From the cell containing the given text, extract its center point as (x, y) coordinate. 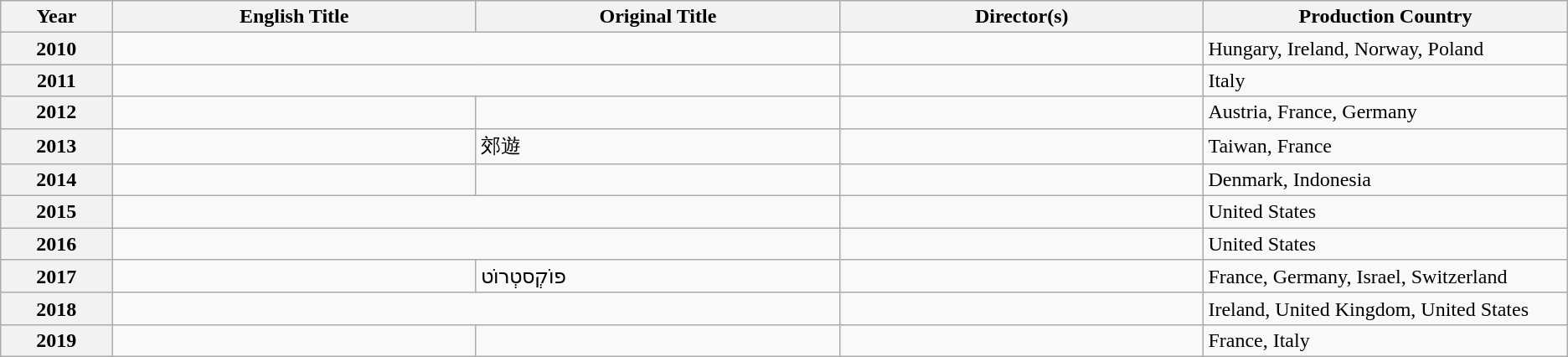
郊遊 (658, 146)
2018 (57, 308)
2011 (57, 80)
Production Country (1385, 17)
France, Italy (1385, 340)
2016 (57, 244)
English Title (294, 17)
Hungary, Ireland, Norway, Poland (1385, 49)
2013 (57, 146)
2012 (57, 112)
Taiwan, France (1385, 146)
Year (57, 17)
Denmark, Indonesia (1385, 180)
France, Germany, Israel, Switzerland (1385, 277)
2015 (57, 212)
2010 (57, 49)
Original Title (658, 17)
Italy (1385, 80)
2017 (57, 277)
2019 (57, 340)
Director(s) (1022, 17)
2014 (57, 180)
Ireland, United Kingdom, United States (1385, 308)
פוֹקְסטְרוֹט (658, 277)
Austria, France, Germany (1385, 112)
